Detect which cell encompasses the target text, then output its [X, Y] center coordinate. 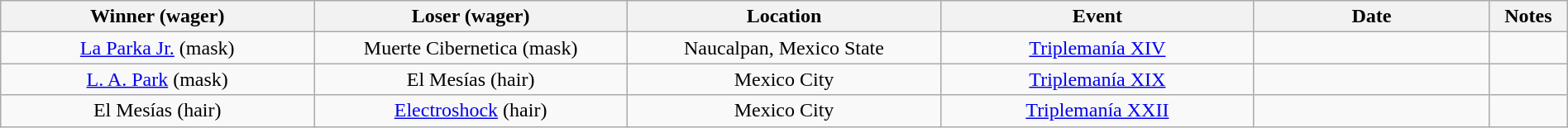
Loser (wager) [471, 17]
Location [784, 17]
L. A. Park (mask) [157, 79]
Triplemanía XXII [1097, 111]
Winner (wager) [157, 17]
Triplemanía XIX [1097, 79]
Date [1371, 17]
Muerte Cibernetica (mask) [471, 48]
La Parka Jr. (mask) [157, 48]
Triplemanía XIV [1097, 48]
Electroshock (hair) [471, 111]
Notes [1528, 17]
Naucalpan, Mexico State [784, 48]
Event [1097, 17]
